Find where the given text appears and provide that cell's center as [X, Y] coordinate. 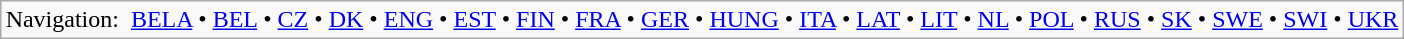
Navigation: BELA • BEL • CZ • DK • ENG • EST • FIN • FRA • GER • HUNG • ITA • LAT • LIT • NL • POL • RUS • SK • SWE • SWI • UKR [702, 20]
